From the cell containing the given text, extract its center point as [X, Y] coordinate. 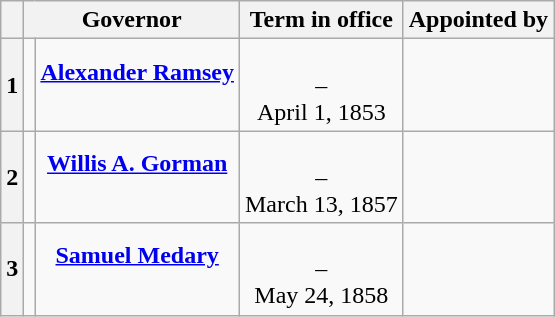
1 [12, 85]
Term in office [321, 20]
3 [12, 269]
–March 13, 1857 [321, 177]
Samuel Medary [138, 269]
Governor [132, 20]
2 [12, 177]
Willis A. Gorman [138, 177]
Alexander Ramsey [138, 85]
Appointed by [478, 20]
–April 1, 1853 [321, 85]
–May 24, 1858 [321, 269]
